Scan for the cell matching the given text and deliver its [X, Y] coordinate at center. 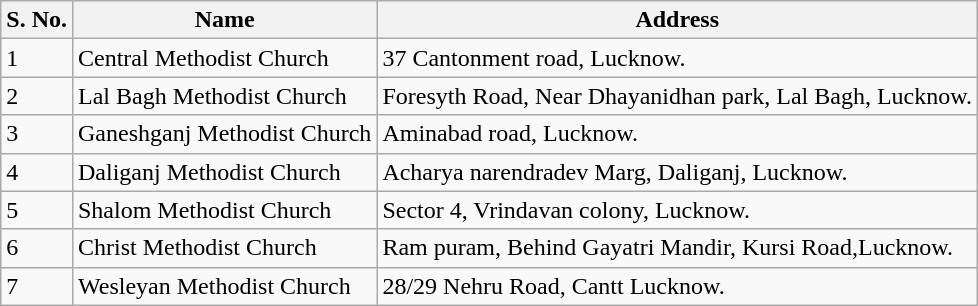
Sector 4, Vrindavan colony, Lucknow. [678, 210]
Daliganj Methodist Church [224, 172]
Lal Bagh Methodist Church [224, 96]
Ganeshganj Methodist Church [224, 134]
6 [37, 248]
37 Cantonment road, Lucknow. [678, 58]
Christ Methodist Church [224, 248]
Name [224, 20]
Address [678, 20]
Ram puram, Behind Gayatri Mandir, Kursi Road,Lucknow. [678, 248]
3 [37, 134]
Central Methodist Church [224, 58]
Acharya narendradev Marg, Daliganj, Lucknow. [678, 172]
4 [37, 172]
7 [37, 286]
28/29 Nehru Road, Cantt Lucknow. [678, 286]
Wesleyan Methodist Church [224, 286]
Aminabad road, Lucknow. [678, 134]
Shalom Methodist Church [224, 210]
5 [37, 210]
2 [37, 96]
S. No. [37, 20]
Foresyth Road, Near Dhayanidhan park, Lal Bagh, Lucknow. [678, 96]
1 [37, 58]
